Determine the [x, y] coordinate at the center of the cell enclosing the given text.  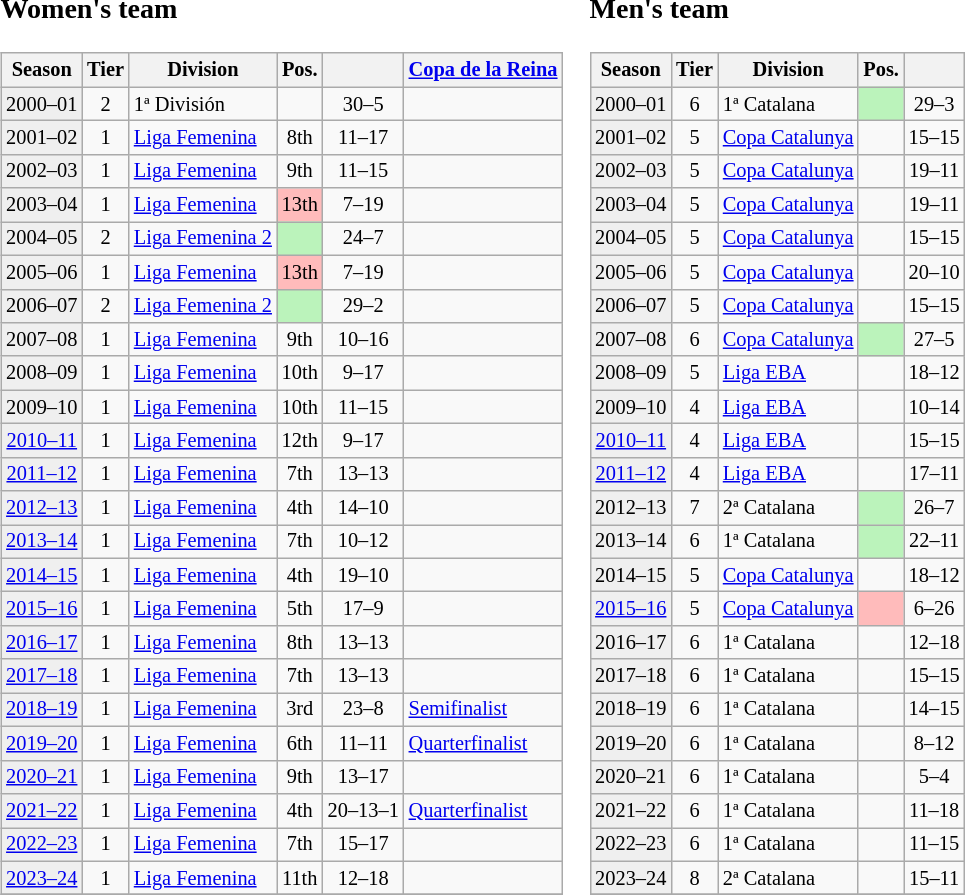
8 [694, 878]
14–15 [934, 710]
Copa de la Reina [484, 70]
Semifinalist [484, 710]
26–7 [934, 508]
22–11 [934, 542]
17–9 [364, 609]
15–11 [934, 878]
13–17 [364, 777]
29–3 [934, 104]
23–8 [364, 710]
29–2 [364, 306]
5th [300, 609]
7 [694, 508]
11–17 [364, 138]
6th [300, 744]
20–10 [934, 272]
8–12 [934, 744]
27–5 [934, 340]
10–16 [364, 340]
10–12 [364, 542]
11–18 [934, 811]
17–11 [934, 474]
3rd [300, 710]
10–14 [934, 407]
6–26 [934, 609]
11–11 [364, 744]
11th [300, 878]
24–7 [364, 239]
14–10 [364, 508]
30–5 [364, 104]
1ª División [203, 104]
5–4 [934, 777]
19–10 [364, 575]
12th [300, 441]
20–13–1 [364, 811]
15–17 [364, 845]
